Detect which cell encompasses the target text, then output its [x, y] center coordinate. 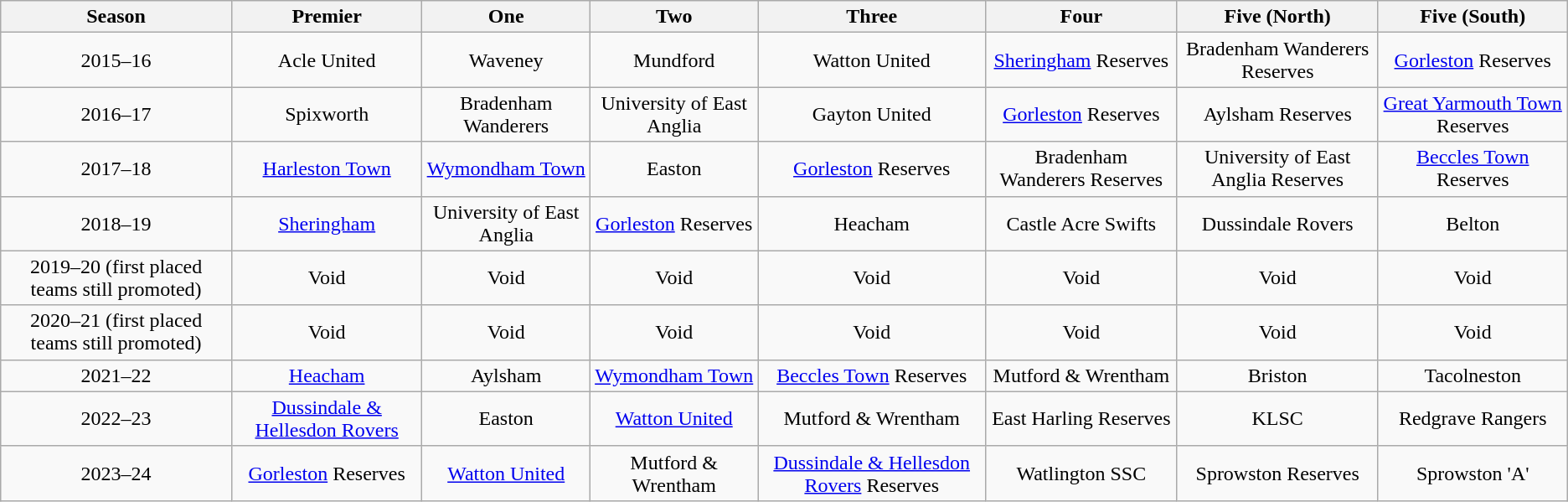
Castle Acre Swifts [1081, 223]
Sprowston 'A' [1473, 473]
Three [872, 17]
Tacolneston [1473, 375]
Two [673, 17]
East Harling Reserves [1081, 419]
Waveney [506, 60]
2016–17 [116, 114]
Premier [327, 17]
2018–19 [116, 223]
Sheringham [327, 223]
2015–16 [116, 60]
University of East Anglia Reserves [1277, 169]
KLSC [1277, 419]
2023–24 [116, 473]
Dussindale & Hellesdon Rovers [327, 419]
Season [116, 17]
One [506, 17]
Four [1081, 17]
Sheringham Reserves [1081, 60]
Spixworth [327, 114]
Great Yarmouth Town Reserves [1473, 114]
Briston [1277, 375]
2017–18 [116, 169]
Watlington SSC [1081, 473]
2022–23 [116, 419]
2019–20 (first placed teams still promoted) [116, 278]
Aylsham Reserves [1277, 114]
Redgrave Rangers [1473, 419]
2020–21 (first placed teams still promoted) [116, 332]
Acle United [327, 60]
Five (South) [1473, 17]
Five (North) [1277, 17]
Belton [1473, 223]
2021–22 [116, 375]
Dussindale Rovers [1277, 223]
Gayton United [872, 114]
Mundford [673, 60]
Aylsham [506, 375]
Dussindale & Hellesdon Rovers Reserves [872, 473]
Harleston Town [327, 169]
Bradenham Wanderers [506, 114]
Sprowston Reserves [1277, 473]
